Provide the (X, Y) coordinate of the cell's center where the given text is located.  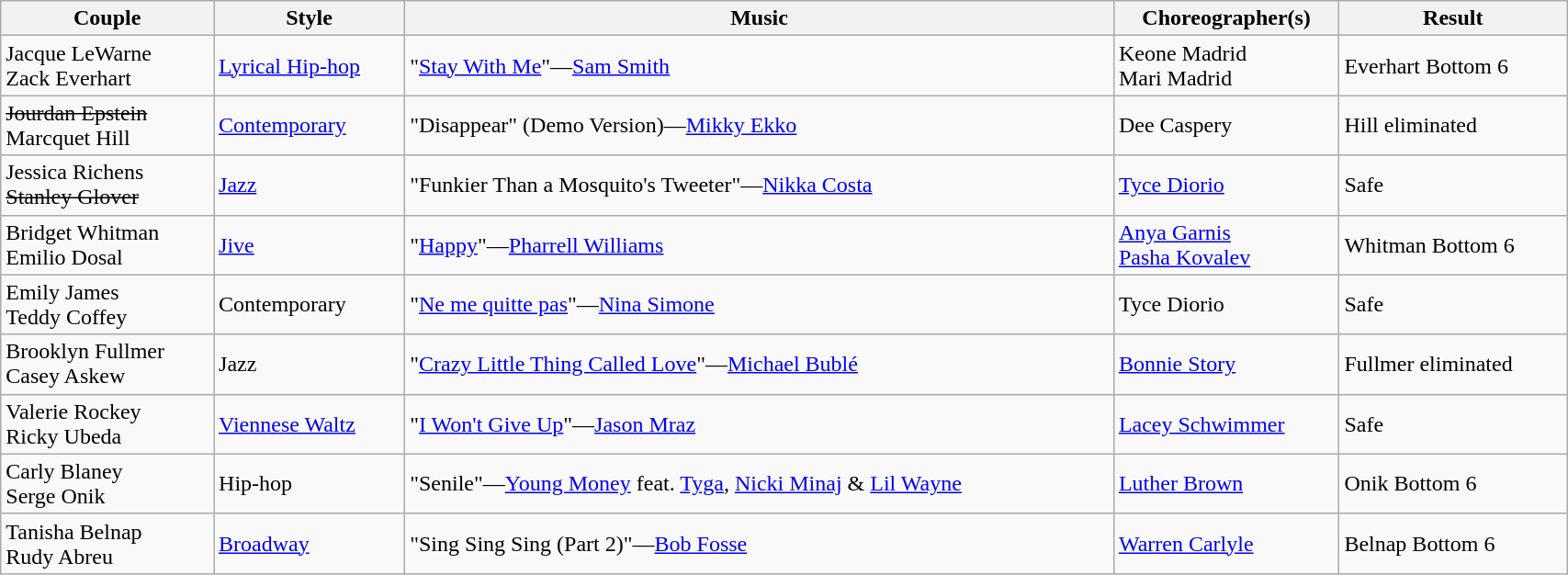
"Crazy Little Thing Called Love"—Michael Bublé (760, 364)
"Senile"—Young Money feat. Tyga, Nicki Minaj & Lil Wayne (760, 483)
Bonnie Story (1225, 364)
Couple (107, 18)
"I Won't Give Up"—Jason Mraz (760, 424)
"Sing Sing Sing (Part 2)"—Bob Fosse (760, 544)
Broadway (310, 544)
Valerie RockeyRicky Ubeda (107, 424)
"Ne me quitte pas"—Nina Simone (760, 305)
Keone MadridMari Madrid (1225, 66)
Jessica RichensStanley Glover (107, 186)
Style (310, 18)
Lyrical Hip-hop (310, 66)
Whitman Bottom 6 (1453, 244)
Jacque LeWarneZack Everhart (107, 66)
Hill eliminated (1453, 125)
Viennese Waltz (310, 424)
Bridget WhitmanEmilio Dosal (107, 244)
"Funkier Than a Mosquito's Tweeter"—Nikka Costa (760, 186)
Jourdan EpsteinMarcquet Hill (107, 125)
Hip-hop (310, 483)
Tanisha BelnapRudy Abreu (107, 544)
Onik Bottom 6 (1453, 483)
Brooklyn FullmerCasey Askew (107, 364)
Everhart Bottom 6 (1453, 66)
Dee Caspery (1225, 125)
Result (1453, 18)
"Stay With Me"—Sam Smith (760, 66)
Music (760, 18)
Lacey Schwimmer (1225, 424)
Carly BlaneySerge Onik (107, 483)
Jive (310, 244)
Anya GarnisPasha Kovalev (1225, 244)
Luther Brown (1225, 483)
Belnap Bottom 6 (1453, 544)
Fullmer eliminated (1453, 364)
"Happy"—Pharrell Williams (760, 244)
Choreographer(s) (1225, 18)
"Disappear" (Demo Version)—Mikky Ekko (760, 125)
Warren Carlyle (1225, 544)
Emily JamesTeddy Coffey (107, 305)
